Identify which cell holds the provided text, then report its [x, y] central coordinate. 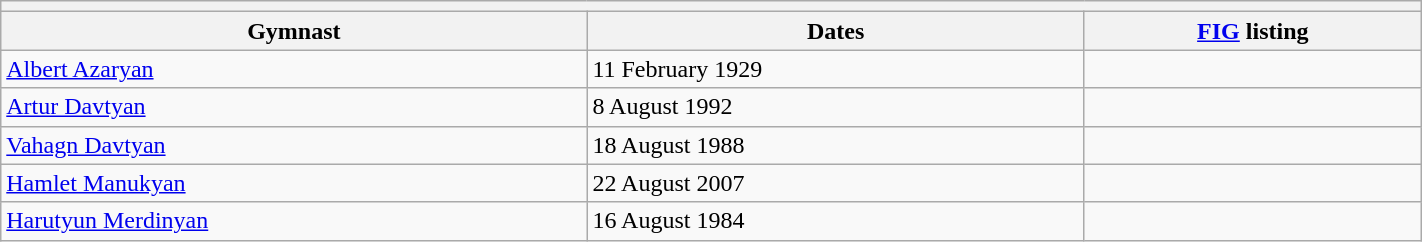
FIG listing [1252, 31]
Gymnast [294, 31]
Artur Davtyan [294, 107]
11 February 1929 [836, 69]
22 August 2007 [836, 183]
Vahagn Davtyan [294, 145]
16 August 1984 [836, 221]
8 August 1992 [836, 107]
Dates [836, 31]
18 August 1988 [836, 145]
Harutyun Merdinyan [294, 221]
Hamlet Manukyan [294, 183]
Albert Azaryan [294, 69]
